Return [x, y] of the center of cell containing provided text 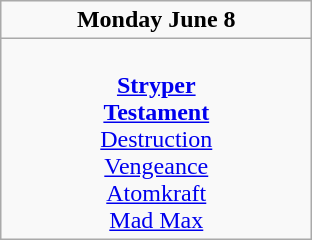
Stryper Testament Destruction Vengeance Atomkraft Mad Max [156, 139]
Monday June 8 [156, 20]
